Determine the (X, Y) coordinate at the center of the cell enclosing the given text.  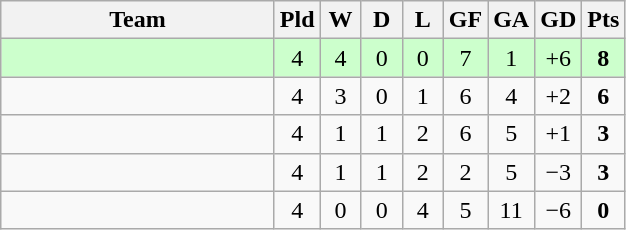
−3 (558, 172)
W (340, 20)
−6 (558, 210)
Pld (297, 20)
+1 (558, 134)
Team (138, 20)
GF (465, 20)
L (422, 20)
7 (465, 58)
+2 (558, 96)
GA (512, 20)
+6 (558, 58)
Pts (604, 20)
8 (604, 58)
11 (512, 210)
D (382, 20)
GD (558, 20)
